From the cell containing the given text, extract its center point as (X, Y) coordinate. 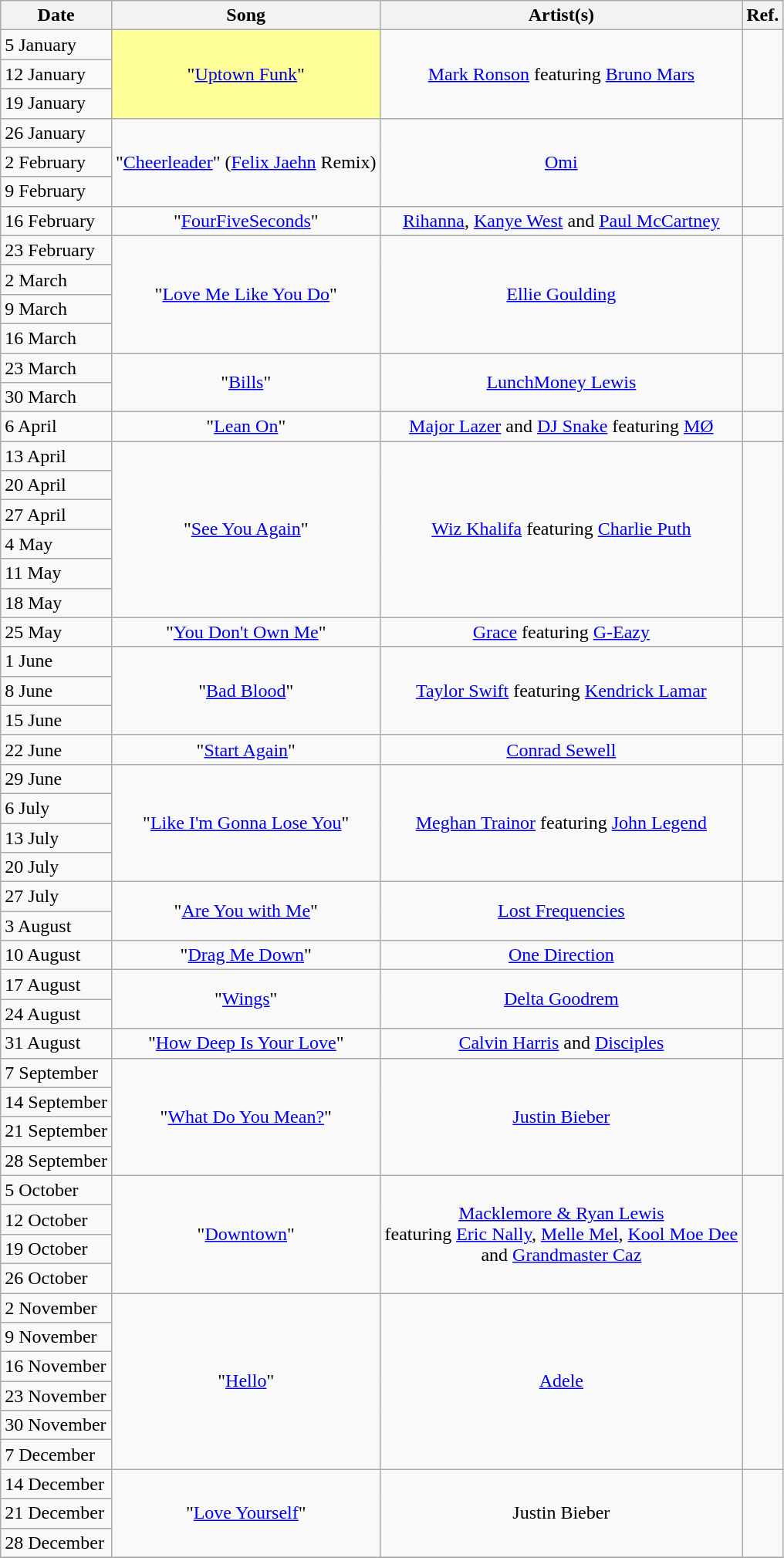
Omi (562, 162)
Song (245, 15)
"Cheerleader" (Felix Jaehn Remix) (245, 162)
LunchMoney Lewis (562, 383)
"Start Again" (245, 749)
6 July (56, 808)
31 August (56, 1043)
Artist(s) (562, 15)
13 July (56, 837)
"Bad Blood" (245, 691)
3 August (56, 926)
27 April (56, 515)
"Drag Me Down" (245, 955)
16 November (56, 1367)
28 December (56, 1543)
Ellie Goulding (562, 294)
10 August (56, 955)
Mark Ronson featuring Bruno Mars (562, 74)
"FourFiveSeconds" (245, 221)
9 March (56, 309)
9 February (56, 191)
"You Don't Own Me" (245, 632)
2 February (56, 162)
23 February (56, 250)
20 July (56, 867)
Date (56, 15)
20 April (56, 485)
"Wings" (245, 999)
23 March (56, 368)
18 May (56, 603)
26 October (56, 1278)
26 January (56, 133)
Calvin Harris and Disciples (562, 1043)
23 November (56, 1396)
4 May (56, 544)
19 October (56, 1249)
2 March (56, 279)
Major Lazer and DJ Snake featuring MØ (562, 427)
Conrad Sewell (562, 749)
"Uptown Funk" (245, 74)
Macklemore & Ryan Lewisfeaturing Eric Nally, Melle Mel, Kool Moe Dee and Grandmaster Caz (562, 1234)
11 May (56, 573)
19 January (56, 103)
"Bills" (245, 383)
"Lean On" (245, 427)
"Like I'm Gonna Lose You" (245, 823)
9 November (56, 1337)
"What Do You Mean?" (245, 1117)
"Downtown" (245, 1234)
16 March (56, 338)
"See You Again" (245, 529)
Taylor Swift featuring Kendrick Lamar (562, 691)
14 September (56, 1102)
30 November (56, 1425)
Rihanna, Kanye West and Paul McCartney (562, 221)
One Direction (562, 955)
"Hello" (245, 1381)
5 January (56, 45)
Lost Frequencies (562, 911)
21 September (56, 1131)
Delta Goodrem (562, 999)
21 December (56, 1513)
16 February (56, 221)
12 October (56, 1219)
25 May (56, 632)
Wiz Khalifa featuring Charlie Puth (562, 529)
8 June (56, 691)
30 March (56, 397)
Meghan Trainor featuring John Legend (562, 823)
17 August (56, 985)
24 August (56, 1014)
"Love Yourself" (245, 1513)
1 June (56, 661)
Grace featuring G-Eazy (562, 632)
"How Deep Is Your Love" (245, 1043)
Adele (562, 1381)
28 September (56, 1161)
22 June (56, 749)
6 April (56, 427)
14 December (56, 1484)
2 November (56, 1308)
7 December (56, 1455)
13 April (56, 456)
"Love Me Like You Do" (245, 294)
29 June (56, 779)
7 September (56, 1073)
15 June (56, 720)
12 January (56, 74)
5 October (56, 1190)
Ref. (762, 15)
"Are You with Me" (245, 911)
27 July (56, 897)
